From the cell containing the given text, extract its center point as (X, Y) coordinate. 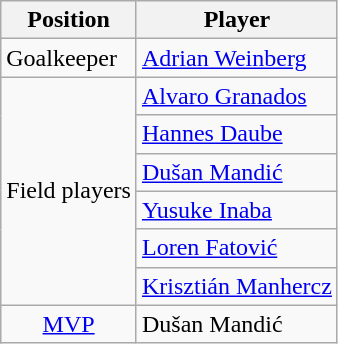
Yusuke Inaba (236, 210)
Player (236, 20)
Adrian Weinberg (236, 58)
MVP (69, 324)
Goalkeeper (69, 58)
Position (69, 20)
Krisztián Manhercz (236, 286)
Field players (69, 191)
Alvaro Granados (236, 96)
Hannes Daube (236, 134)
Loren Fatović (236, 248)
